Find where the given text appears and provide that cell's center as [X, Y] coordinate. 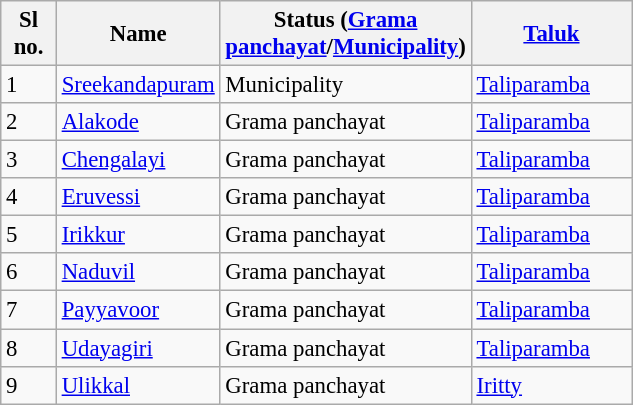
Name [138, 34]
5 [29, 235]
Iritty [552, 385]
Sl no. [29, 34]
Ulikkal [138, 385]
Irikkur [138, 235]
Taluk [552, 34]
9 [29, 385]
Alakode [138, 122]
Naduvil [138, 273]
4 [29, 197]
7 [29, 310]
1 [29, 85]
Udayagiri [138, 348]
Chengalayi [138, 160]
Eruvessi [138, 197]
6 [29, 273]
8 [29, 348]
Payyavoor [138, 310]
Status (Grama panchayat/Municipality) [346, 34]
3 [29, 160]
Municipality [346, 85]
2 [29, 122]
Sreekandapuram [138, 85]
